Return the (x, y) coordinate for the center point of the cell that contains the specified text.  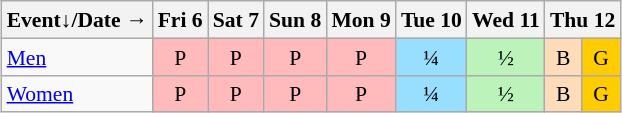
Wed 11 (506, 20)
Tue 10 (432, 20)
Men (78, 56)
Women (78, 94)
Mon 9 (360, 20)
Fri 6 (180, 20)
Sun 8 (295, 20)
Thu 12 (583, 20)
Sat 7 (236, 20)
Event↓/Date → (78, 20)
